Capture the cell that displays the provided text and extract its (x, y) central coordinate. 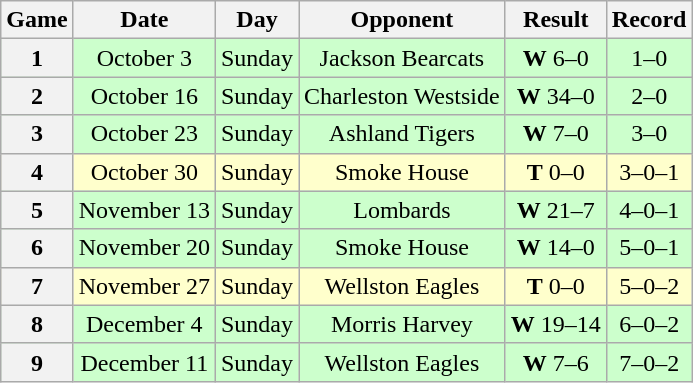
November 13 (144, 210)
Jackson Bearcats (402, 58)
7–0–2 (649, 362)
9 (37, 362)
W 19–14 (556, 324)
Lombards (402, 210)
3–0–1 (649, 172)
October 23 (144, 134)
Charleston Westside (402, 96)
7 (37, 286)
Game (37, 20)
3 (37, 134)
Result (556, 20)
October 3 (144, 58)
Record (649, 20)
5 (37, 210)
Opponent (402, 20)
November 27 (144, 286)
October 30 (144, 172)
4 (37, 172)
3–0 (649, 134)
1–0 (649, 58)
W 21–7 (556, 210)
October 16 (144, 96)
W 6–0 (556, 58)
4–0–1 (649, 210)
W 14–0 (556, 248)
W 7–0 (556, 134)
Date (144, 20)
5–0–2 (649, 286)
W 7–6 (556, 362)
5–0–1 (649, 248)
Day (256, 20)
2 (37, 96)
1 (37, 58)
Morris Harvey (402, 324)
6 (37, 248)
December 11 (144, 362)
Ashland Tigers (402, 134)
6–0–2 (649, 324)
W 34–0 (556, 96)
November 20 (144, 248)
8 (37, 324)
December 4 (144, 324)
2–0 (649, 96)
